From the cell containing the given text, extract its center point as (X, Y) coordinate. 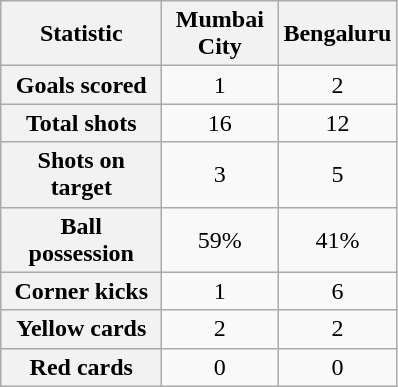
16 (220, 123)
5 (338, 174)
Goals scored (82, 85)
Yellow cards (82, 329)
59% (220, 240)
Mumbai City (220, 34)
Ball possession (82, 240)
Bengaluru (338, 34)
12 (338, 123)
3 (220, 174)
6 (338, 291)
Statistic (82, 34)
Corner kicks (82, 291)
Red cards (82, 367)
41% (338, 240)
Total shots (82, 123)
Shots on target (82, 174)
